Locate the cell with the specified text and output its (x, y) center coordinate. 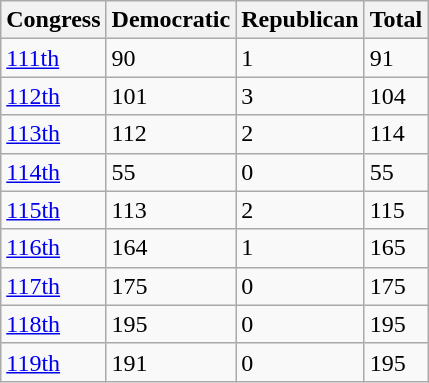
104 (396, 96)
191 (171, 362)
101 (171, 96)
114 (396, 134)
112th (54, 96)
114th (54, 172)
119th (54, 362)
3 (300, 96)
115 (396, 210)
113th (54, 134)
116th (54, 248)
115th (54, 210)
Total (396, 20)
112 (171, 134)
113 (171, 210)
Congress (54, 20)
91 (396, 58)
118th (54, 324)
165 (396, 248)
164 (171, 248)
Republican (300, 20)
90 (171, 58)
117th (54, 286)
Democratic (171, 20)
111th (54, 58)
